Determine the (x, y) coordinate at the center of the cell enclosing the given text.  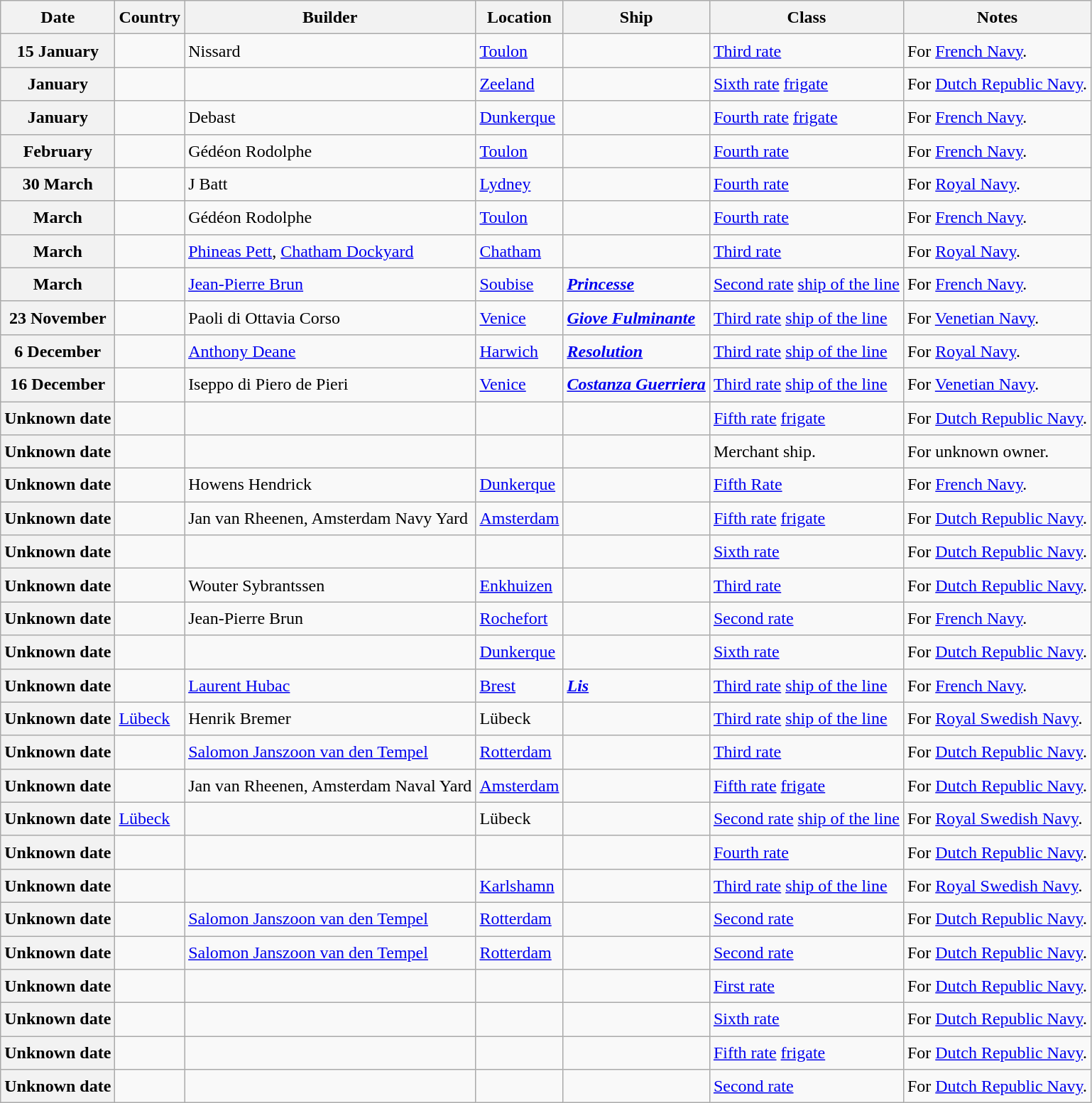
Soubise (520, 284)
Nissard (330, 51)
Builder (330, 17)
Laurent Hubac (330, 686)
Debast (330, 118)
Lis (636, 686)
Giove Fulminante (636, 318)
Fourth rate frigate (807, 118)
Wouter Sybrantssen (330, 585)
Zeeland (520, 84)
Howens Hendrick (330, 485)
30 March (58, 185)
Costanza Guerriera (636, 385)
Fifth Rate (807, 485)
23 November (58, 318)
Jan van Rheenen, Amsterdam Navy Yard (330, 518)
Phineas Pett, Chatham Dockyard (330, 251)
Lydney (520, 185)
Brest (520, 686)
Sixth rate frigate (807, 84)
Merchant ship. (807, 451)
Notes (997, 17)
Paoli di Ottavia Corso (330, 318)
Country (150, 17)
Henrik Bremer (330, 718)
6 December (58, 351)
Karlshamn (520, 886)
Chatham (520, 251)
Enkhuizen (520, 585)
For unknown owner. (997, 451)
February (58, 150)
Iseppo di Piero de Pieri (330, 385)
Princesse (636, 284)
J Batt (330, 185)
First rate (807, 987)
Rochefort (520, 619)
Location (520, 17)
Resolution (636, 351)
Date (58, 17)
Class (807, 17)
Ship (636, 17)
Anthony Deane (330, 351)
16 December (58, 385)
15 January (58, 51)
Jan van Rheenen, Amsterdam Naval Yard (330, 785)
Harwich (520, 351)
